Scan for the cell matching the given text and deliver its (X, Y) coordinate at center. 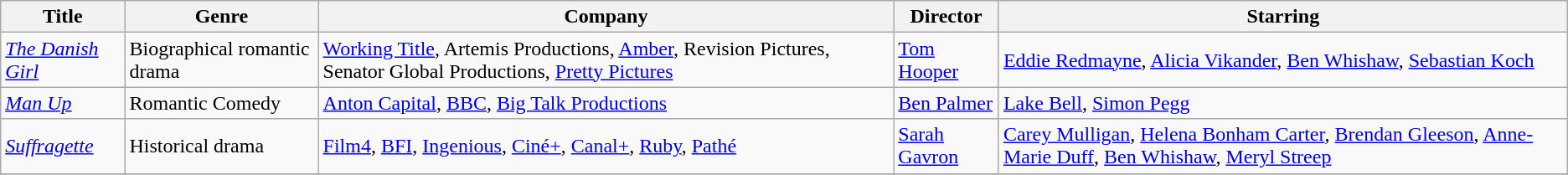
Sarah Gavron (946, 146)
Film4, BFI, Ingenious, Ciné+, Canal+, Ruby, Pathé (606, 146)
Anton Capital, BBC, Big Talk Productions (606, 103)
Lake Bell, Simon Pegg (1283, 103)
Carey Mulligan, Helena Bonham Carter, Brendan Gleeson, Anne-Marie Duff, Ben Whishaw, Meryl Streep (1283, 146)
Man Up (63, 103)
Historical drama (221, 146)
Biographical romantic drama (221, 60)
Suffragette (63, 146)
The Danish Girl (63, 60)
Romantic Comedy (221, 103)
Title (63, 17)
Starring (1283, 17)
Ben Palmer (946, 103)
Company (606, 17)
Tom Hooper (946, 60)
Director (946, 17)
Genre (221, 17)
Working Title, Artemis Productions, Amber, Revision Pictures, Senator Global Productions, Pretty Pictures (606, 60)
Eddie Redmayne, Alicia Vikander, Ben Whishaw, Sebastian Koch (1283, 60)
